Provide the [x, y] coordinate of the cell's center where the given text is located.  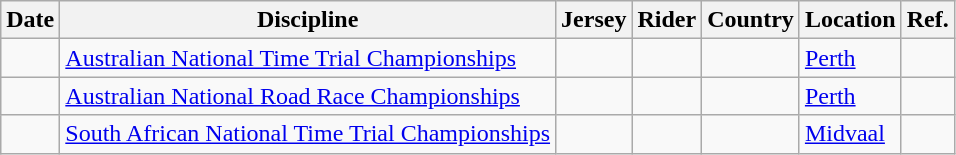
Date [30, 20]
South African National Time Trial Championships [308, 134]
Jersey [594, 20]
Country [751, 20]
Midvaal [850, 134]
Discipline [308, 20]
Australian National Time Trial Championships [308, 58]
Rider [667, 20]
Australian National Road Race Championships [308, 96]
Location [850, 20]
Ref. [928, 20]
